Pinpoint the cell where the given text exists, returning its [X, Y] midpoint coordinate. 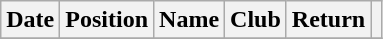
Return [328, 20]
Name [190, 20]
Date [30, 20]
Club [256, 20]
Position [107, 20]
